Provide the (X, Y) coordinate of the cell's center where the given text is located.  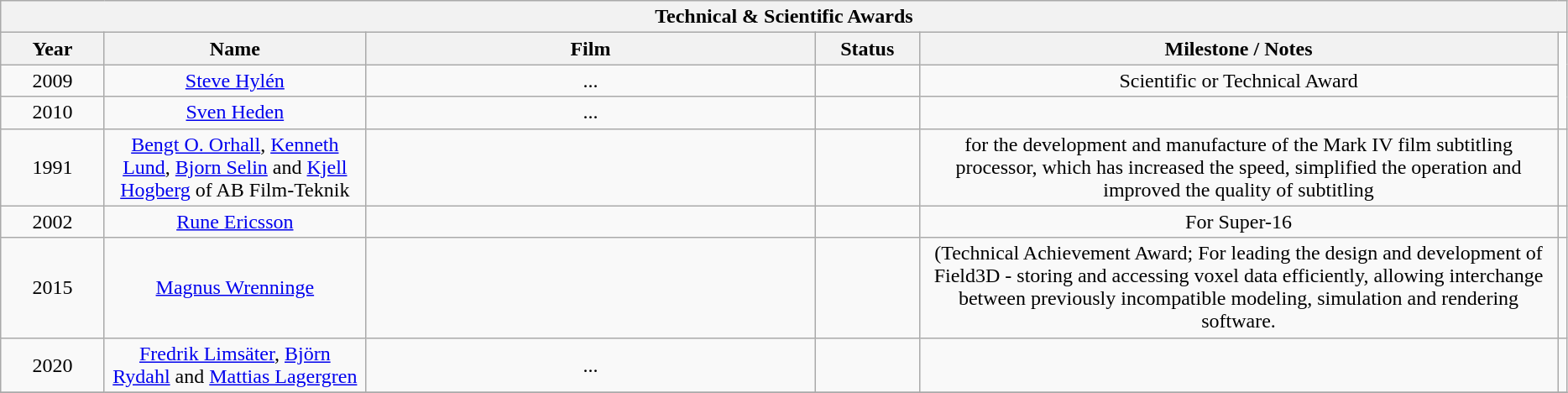
Year (53, 49)
1991 (53, 167)
Scientific or Technical Award (1239, 81)
Sven Heden (235, 113)
For Super-16 (1239, 222)
Technical & Scientific Awards (784, 17)
Status (867, 49)
2020 (53, 364)
Fredrik Limsäter, Björn Rydahl and Mattias Lagergren (235, 364)
Bengt O. Orhall, Kenneth Lund, Bjorn Selin and Kjell Hogberg of AB Film-Teknik (235, 167)
Film (590, 49)
2009 (53, 81)
2010 (53, 113)
Name (235, 49)
Steve Hylén (235, 81)
Rune Ericsson (235, 222)
Magnus Wrenninge (235, 287)
2015 (53, 287)
Milestone / Notes (1239, 49)
2002 (53, 222)
